From the cell containing the given text, extract its center point as (X, Y) coordinate. 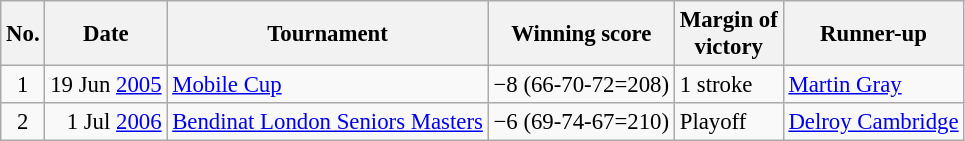
2 (23, 122)
Mobile Cup (328, 85)
Delroy Cambridge (874, 122)
Winning score (581, 34)
−8 (66-70-72=208) (581, 85)
Tournament (328, 34)
1 Jul 2006 (106, 122)
Playoff (728, 122)
Martin Gray (874, 85)
Runner-up (874, 34)
1 stroke (728, 85)
Margin ofvictory (728, 34)
No. (23, 34)
19 Jun 2005 (106, 85)
1 (23, 85)
Bendinat London Seniors Masters (328, 122)
Date (106, 34)
−6 (69-74-67=210) (581, 122)
